Identify which cell holds the provided text, then report its (x, y) central coordinate. 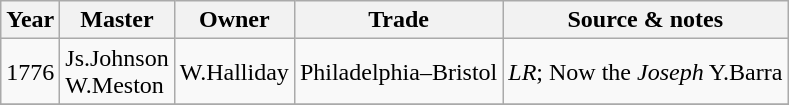
Owner (234, 20)
Source & notes (646, 20)
Year (30, 20)
1776 (30, 72)
Trade (398, 20)
Master (117, 20)
LR; Now the Joseph Y.Barra (646, 72)
Philadelphia–Bristol (398, 72)
W.Halliday (234, 72)
Js.JohnsonW.Meston (117, 72)
